Scan for the cell matching the given text and deliver its (x, y) coordinate at center. 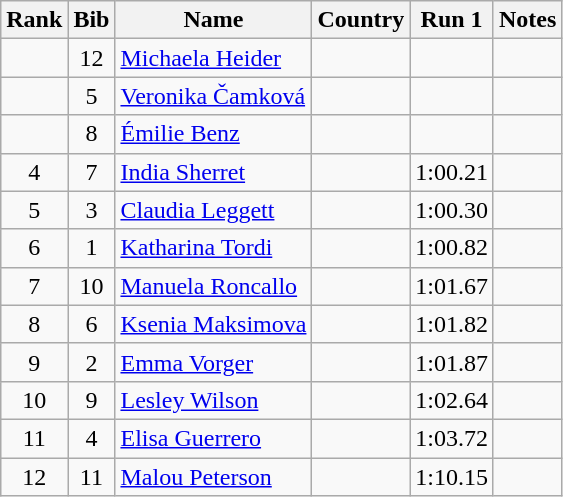
Rank (34, 20)
Émilie Benz (214, 134)
1:01.87 (452, 362)
Manuela Roncallo (214, 286)
3 (92, 210)
Malou Peterson (214, 477)
Country (361, 20)
Emma Vorger (214, 362)
Claudia Leggett (214, 210)
1:01.82 (452, 324)
Bib (92, 20)
Ksenia Maksimova (214, 324)
1 (92, 248)
1:00.30 (452, 210)
Notes (527, 20)
Lesley Wilson (214, 400)
Elisa Guerrero (214, 438)
1:00.21 (452, 172)
Run 1 (452, 20)
2 (92, 362)
1:00.82 (452, 248)
1:02.64 (452, 400)
Veronika Čamková (214, 96)
1:03.72 (452, 438)
1:01.67 (452, 286)
India Sherret (214, 172)
Michaela Heider (214, 58)
Name (214, 20)
Katharina Tordi (214, 248)
1:10.15 (452, 477)
